Detect which cell encompasses the target text, then output its [X, Y] center coordinate. 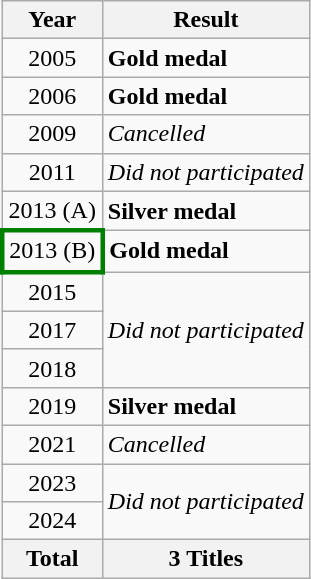
2023 [52, 483]
2013 (B) [52, 252]
3 Titles [206, 559]
2024 [52, 521]
2011 [52, 172]
Year [52, 20]
2017 [52, 330]
Total [52, 559]
2015 [52, 292]
2018 [52, 368]
2021 [52, 444]
Result [206, 20]
2019 [52, 406]
2013 (A) [52, 211]
2009 [52, 134]
2005 [52, 58]
2006 [52, 96]
